Output the [x, y] coordinate of the center of the cell containing the given text.  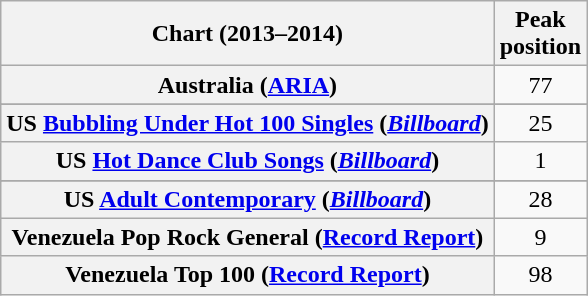
Venezuela Top 100 (Record Report) [248, 275]
1 [540, 161]
25 [540, 123]
US Hot Dance Club Songs (Billboard) [248, 161]
US Bubbling Under Hot 100 Singles (Billboard) [248, 123]
US Adult Contemporary (Billboard) [248, 199]
Chart (2013–2014) [248, 34]
98 [540, 275]
28 [540, 199]
Peakposition [540, 34]
Australia (ARIA) [248, 85]
9 [540, 237]
77 [540, 85]
Venezuela Pop Rock General (Record Report) [248, 237]
